Find where the given text appears and provide that cell's center as (X, Y) coordinate. 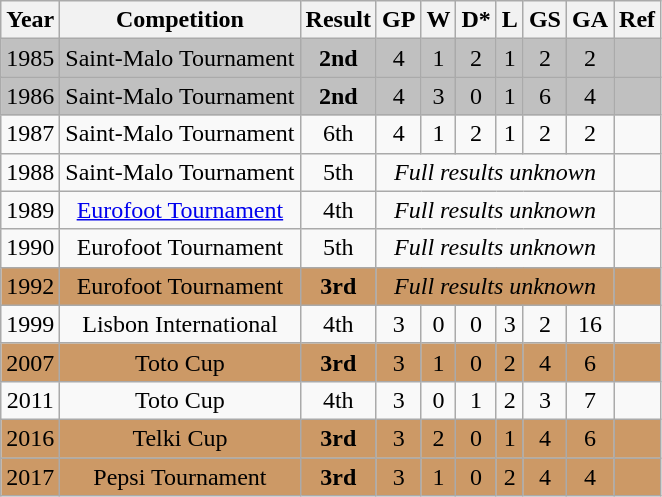
L (510, 20)
2016 (30, 438)
2017 (30, 477)
GS (544, 20)
1992 (30, 286)
Year (30, 20)
D* (476, 20)
2011 (30, 400)
16 (590, 324)
Lisbon International (180, 324)
1987 (30, 134)
1986 (30, 96)
Telki Cup (180, 438)
Pepsi Tournament (180, 477)
1988 (30, 172)
1990 (30, 248)
2007 (30, 362)
1999 (30, 324)
Competition (180, 20)
7 (590, 400)
1985 (30, 58)
1989 (30, 210)
Ref (638, 20)
GP (398, 20)
GA (590, 20)
W (438, 20)
Result (338, 20)
6th (338, 134)
